From the cell containing the given text, extract its center point as [X, Y] coordinate. 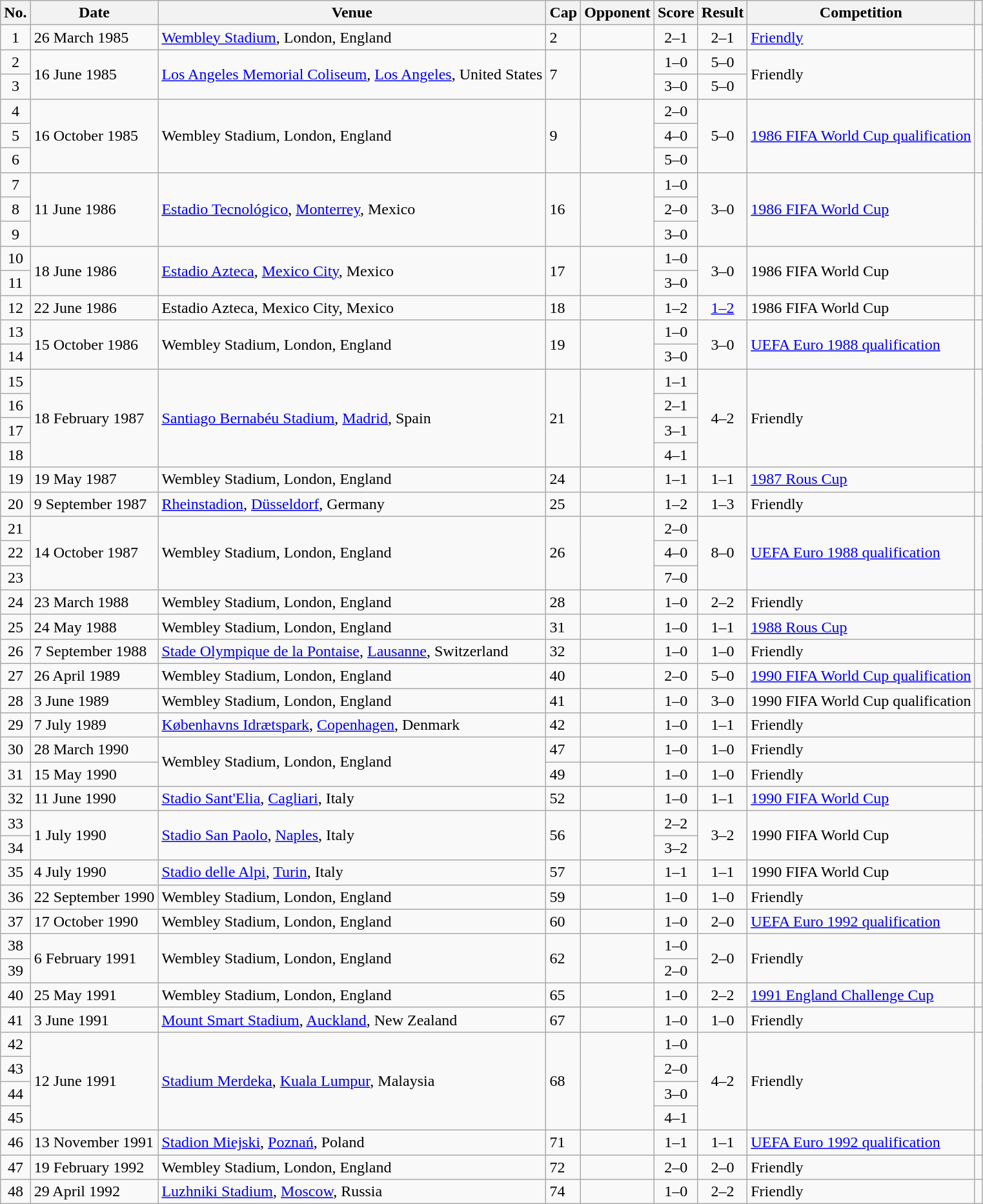
Stadium Merdeka, Kuala Lumpur, Malaysia [352, 1081]
33 [15, 823]
14 October 1987 [94, 553]
4 [15, 111]
Opponent [618, 13]
56 [563, 836]
44 [15, 1094]
59 [563, 897]
8 [15, 209]
18 February 1987 [94, 418]
Estadio Tecnológico, Monterrey, Mexico [352, 209]
23 [15, 577]
52 [563, 799]
Cap [563, 13]
Stade Olympique de la Pontaise, Lausanne, Switzerland [352, 651]
15 [15, 381]
60 [563, 921]
46 [15, 1143]
26 April 1989 [94, 676]
20 [15, 504]
7 September 1988 [94, 651]
45 [15, 1118]
38 [15, 946]
3 [15, 86]
5 [15, 135]
17 October 1990 [94, 921]
65 [563, 995]
28 March 1990 [94, 750]
1 [15, 37]
Los Angeles Memorial Coliseum, Los Angeles, United States [352, 74]
Result [722, 13]
Luzhniki Stadium, Moscow, Russia [352, 1192]
11 June 1986 [94, 209]
35 [15, 872]
1987 Rous Cup [861, 479]
Stadio delle Alpi, Turin, Italy [352, 872]
49 [563, 774]
Date [94, 13]
7–0 [676, 577]
16 June 1985 [94, 74]
6 [15, 160]
1988 Rous Cup [861, 627]
23 March 1988 [94, 602]
No. [15, 13]
1–3 [722, 504]
27 [15, 676]
18 June 1986 [94, 270]
Stadio Sant'Elia, Cagliari, Italy [352, 799]
3–1 [676, 430]
72 [563, 1167]
12 June 1991 [94, 1081]
37 [15, 921]
71 [563, 1143]
14 [15, 357]
25 May 1991 [94, 995]
74 [563, 1192]
68 [563, 1081]
22 September 1990 [94, 897]
Score [676, 13]
13 [15, 332]
43 [15, 1069]
62 [563, 958]
39 [15, 970]
Venue [352, 13]
48 [15, 1192]
16 October 1985 [94, 135]
Rheinstadion, Düsseldorf, Germany [352, 504]
10 [15, 258]
Mount Smart Stadium, Auckland, New Zealand [352, 1019]
19 May 1987 [94, 479]
19 February 1992 [94, 1167]
1991 England Challenge Cup [861, 995]
24 May 1988 [94, 627]
15 May 1990 [94, 774]
6 February 1991 [94, 958]
Santiago Bernabéu Stadium, Madrid, Spain [352, 418]
22 [15, 553]
67 [563, 1019]
3 June 1991 [94, 1019]
1 July 1990 [94, 836]
15 October 1986 [94, 345]
12 [15, 308]
8–0 [722, 553]
29 April 1992 [94, 1192]
Stadio San Paolo, Naples, Italy [352, 836]
1986 FIFA World Cup qualification [861, 135]
Stadion Miejski, Poznań, Poland [352, 1143]
57 [563, 872]
30 [15, 750]
Competition [861, 13]
3 June 1989 [94, 700]
7 July 1989 [94, 725]
36 [15, 897]
34 [15, 848]
4 July 1990 [94, 872]
13 November 1991 [94, 1143]
11 [15, 283]
29 [15, 725]
9 September 1987 [94, 504]
11 June 1990 [94, 799]
22 June 1986 [94, 308]
Københavns Idrætspark, Copenhagen, Denmark [352, 725]
26 March 1985 [94, 37]
